Return the [x, y] coordinate for the center point of the cell that contains the specified text.  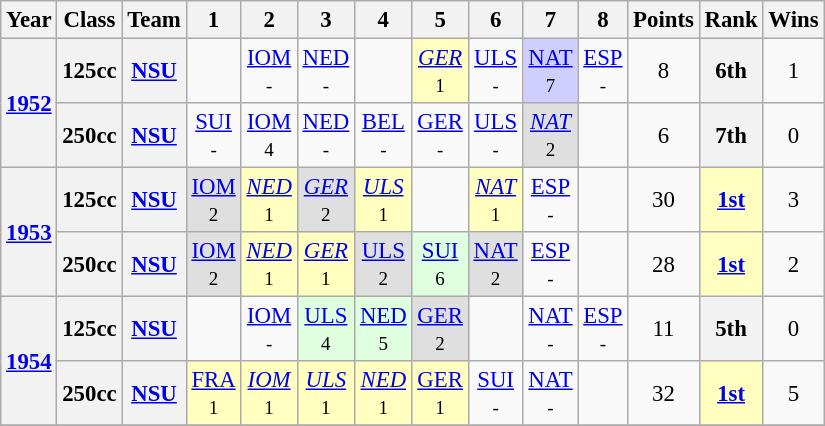
NAT- [550, 330]
BEL- [384, 136]
Class [90, 20]
1952 [29, 104]
1954 [29, 362]
11 [664, 330]
NAT7 [550, 72]
7 [550, 20]
SUI- [214, 136]
GER- [440, 136]
5 [440, 20]
IOM4 [269, 136]
Team [154, 20]
7th [731, 136]
ULS4 [326, 330]
SUI6 [440, 264]
4 [384, 20]
Rank [731, 20]
ULS2 [384, 264]
1953 [29, 232]
NAT1 [496, 200]
5th [731, 330]
NED5 [384, 330]
Points [664, 20]
ULS1 [384, 200]
6th [731, 72]
Year [29, 20]
30 [664, 200]
28 [664, 264]
Wins [794, 20]
